Locate the cell with the specified text and output its [x, y] center coordinate. 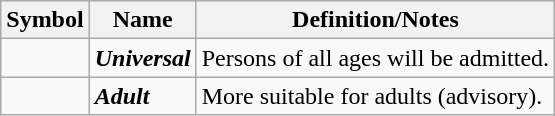
Adult [142, 96]
More suitable for adults (advisory). [375, 96]
Persons of all ages will be admitted. [375, 58]
Definition/Notes [375, 20]
Universal [142, 58]
Name [142, 20]
Symbol [45, 20]
